Return (X, Y) of the center of cell containing provided text 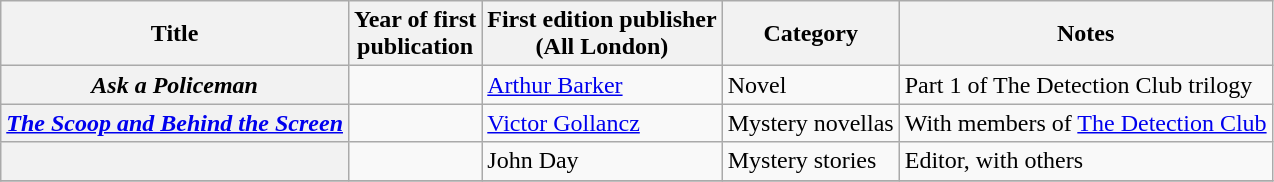
Part 1 of The Detection Club trilogy (1086, 85)
Arthur Barker (602, 85)
Editor, with others (1086, 161)
First edition publisher(All London) (602, 34)
The Scoop and Behind the Screen (175, 123)
Mystery novellas (810, 123)
John Day (602, 161)
With members of The Detection Club (1086, 123)
Mystery stories (810, 161)
Ask a Policeman (175, 85)
Novel (810, 85)
Title (175, 34)
Category (810, 34)
Notes (1086, 34)
Victor Gollancz (602, 123)
Year of firstpublication (416, 34)
